Detect which cell encompasses the target text, then output its (x, y) center coordinate. 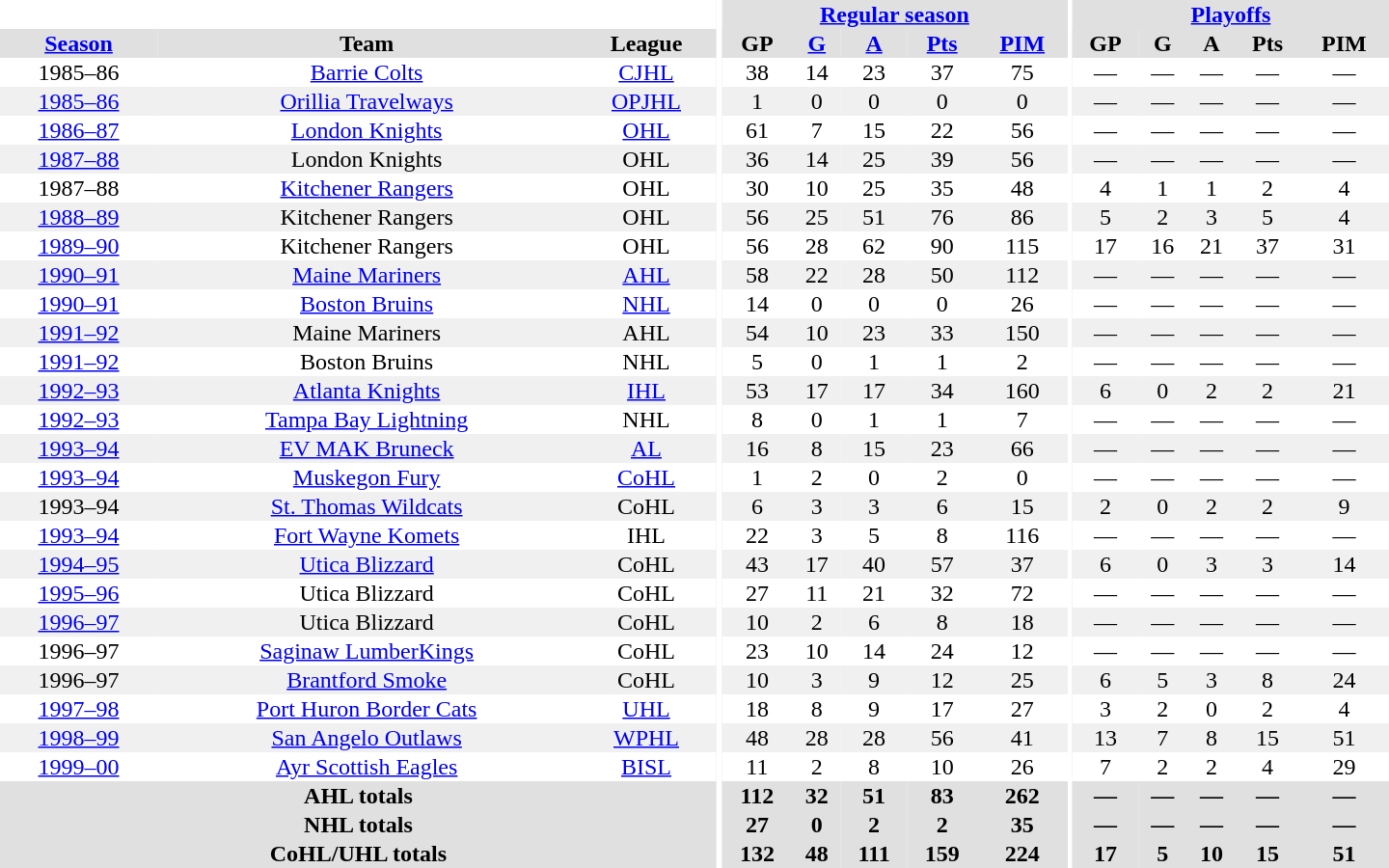
62 (874, 246)
AL (646, 448)
54 (756, 333)
262 (1022, 796)
33 (941, 333)
Tampa Bay Lightning (367, 420)
Ayr Scottish Eagles (367, 767)
61 (756, 130)
13 (1105, 738)
39 (941, 159)
57 (941, 564)
29 (1345, 767)
34 (941, 391)
66 (1022, 448)
159 (941, 854)
AHL totals (359, 796)
Season (79, 43)
90 (941, 246)
30 (756, 188)
Team (367, 43)
40 (874, 564)
83 (941, 796)
43 (756, 564)
OPJHL (646, 101)
160 (1022, 391)
1994–95 (79, 564)
EV MAK Bruneck (367, 448)
NHL totals (359, 825)
116 (1022, 535)
38 (756, 72)
Barrie Colts (367, 72)
150 (1022, 333)
1988–89 (79, 217)
1989–90 (79, 246)
1998–99 (79, 738)
League (646, 43)
50 (941, 275)
115 (1022, 246)
CJHL (646, 72)
BISL (646, 767)
Port Huron Border Cats (367, 709)
1995–96 (79, 593)
San Angelo Outlaws (367, 738)
Atlanta Knights (367, 391)
75 (1022, 72)
Brantford Smoke (367, 680)
Saginaw LumberKings (367, 651)
WPHL (646, 738)
UHL (646, 709)
1999–00 (79, 767)
Regular season (894, 14)
76 (941, 217)
53 (756, 391)
132 (756, 854)
1997–98 (79, 709)
Playoffs (1231, 14)
58 (756, 275)
Muskegon Fury (367, 477)
224 (1022, 854)
CoHL/UHL totals (359, 854)
1986–87 (79, 130)
36 (756, 159)
31 (1345, 246)
Fort Wayne Komets (367, 535)
41 (1022, 738)
111 (874, 854)
72 (1022, 593)
St. Thomas Wildcats (367, 506)
Orillia Travelways (367, 101)
86 (1022, 217)
